Capture the cell that displays the provided text and extract its (X, Y) central coordinate. 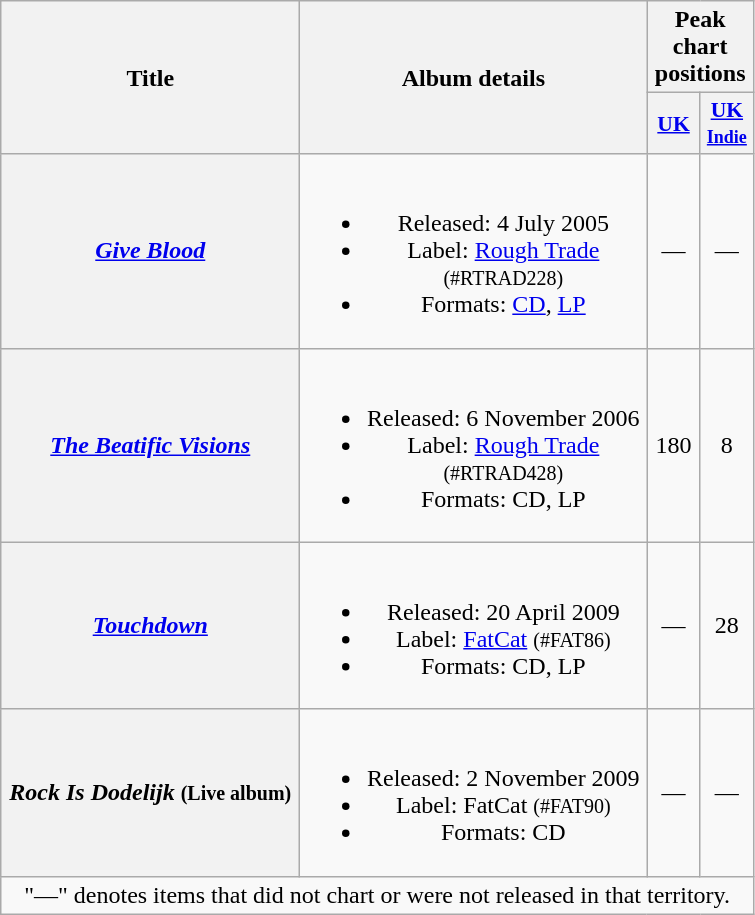
Album details (474, 78)
Released: 4 July 2005Label: Rough Trade (#RTRAD228)Formats: CD, LP (474, 251)
180 (674, 445)
Peak chart positions (700, 47)
Released: 20 April 2009Label: FatCat (#FAT86)Formats: CD, LP (474, 626)
Give Blood (150, 251)
Released: 6 November 2006Label: Rough Trade (#RTRAD428)Formats: CD, LP (474, 445)
8 (726, 445)
Rock Is Dodelijk (Live album) (150, 792)
Released: 2 November 2009Label: FatCat (#FAT90)Formats: CD (474, 792)
Title (150, 78)
Touchdown (150, 626)
28 (726, 626)
The Beatific Visions (150, 445)
UK (674, 124)
UKIndie (726, 124)
"—" denotes items that did not chart or were not released in that territory. (378, 895)
